Find where the given text appears and provide that cell's center as [X, Y] coordinate. 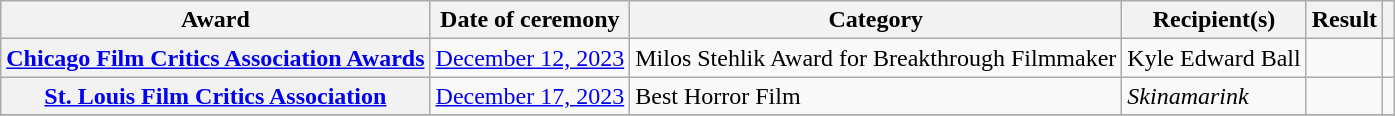
Award [216, 20]
Milos Stehlik Award for Breakthrough Filmmaker [876, 58]
Chicago Film Critics Association Awards [216, 58]
December 17, 2023 [530, 96]
Recipient(s) [1214, 20]
Skinamarink [1214, 96]
Category [876, 20]
Result [1344, 20]
St. Louis Film Critics Association [216, 96]
Kyle Edward Ball [1214, 58]
Best Horror Film [876, 96]
Date of ceremony [530, 20]
December 12, 2023 [530, 58]
